From the cell containing the given text, extract its center point as [x, y] coordinate. 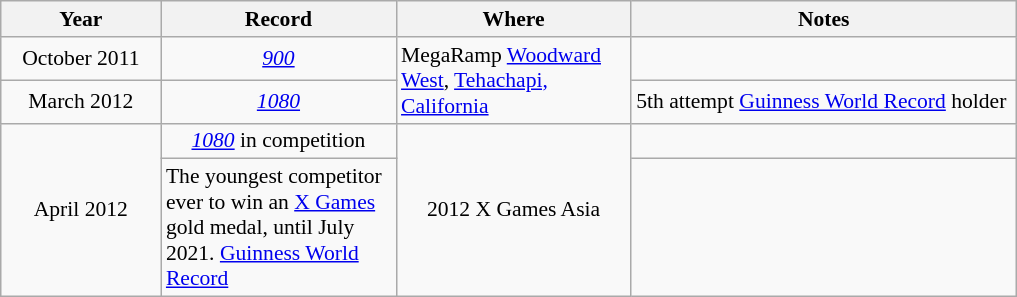
Where [514, 19]
March 2012 [81, 102]
5th attempt Guinness World Record holder [824, 102]
1080 [278, 102]
MegaRamp Woodward West, Tehachapi, California [514, 80]
Year [81, 19]
The youngest competitor ever to win an X Games gold medal, until July 2021. Guinness World Record [278, 228]
1080 in competition [278, 141]
900 [278, 58]
October 2011 [81, 58]
Notes [824, 19]
2012 X Games Asia [514, 210]
April 2012 [81, 210]
Record [278, 19]
